For the text-containing cell, return its midpoint in [x, y] coordinate format. 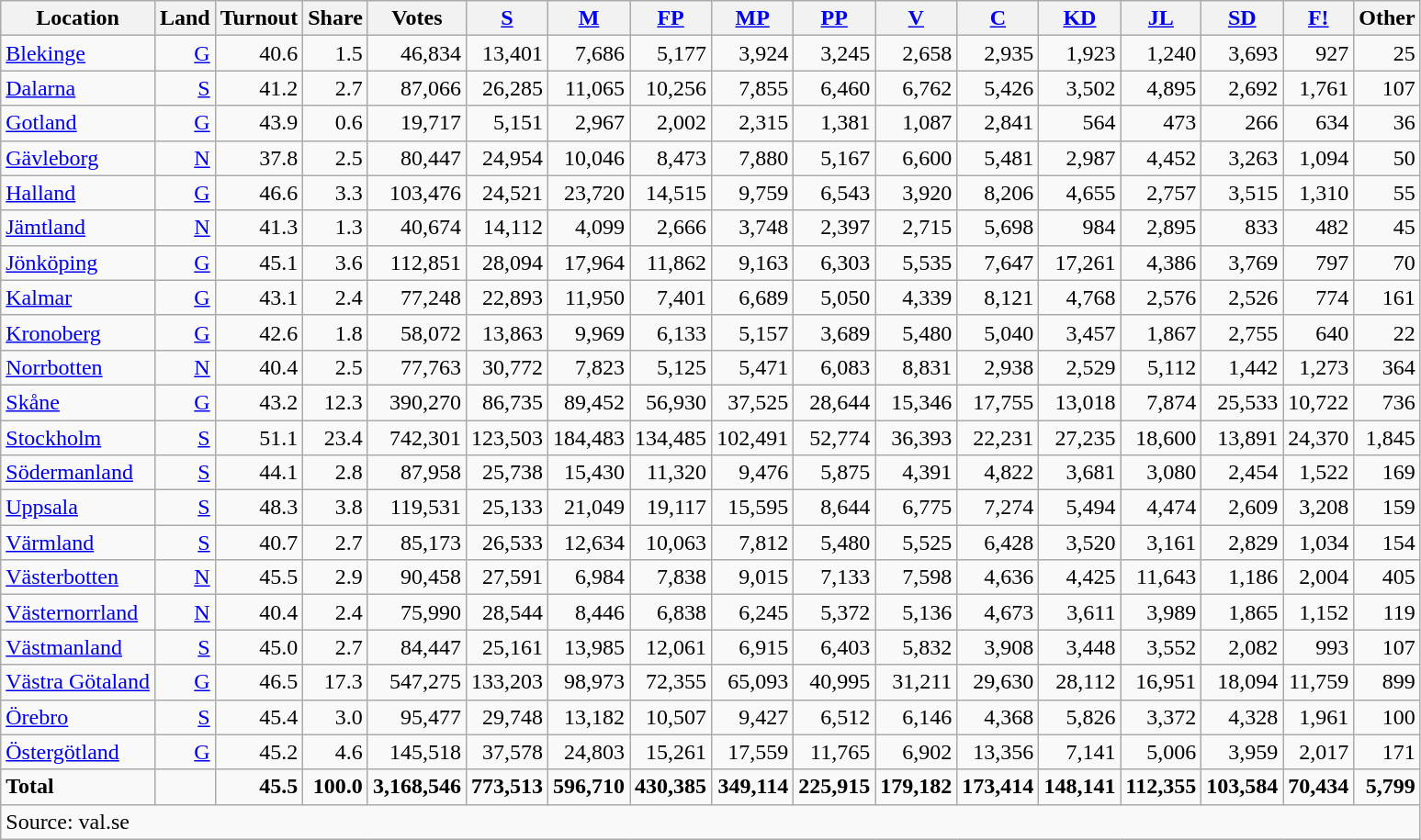
89,452 [590, 402]
43.9 [259, 123]
2.9 [336, 577]
11,643 [1161, 577]
3,681 [1080, 473]
37,525 [753, 402]
7,401 [671, 297]
3,748 [753, 228]
Kronoberg [78, 332]
50 [1387, 158]
Halland [78, 193]
2,715 [917, 228]
Gävleborg [78, 158]
48.3 [259, 508]
Jämtland [78, 228]
1,961 [1319, 717]
Västerbotten [78, 577]
40,995 [834, 682]
984 [1080, 228]
87,958 [417, 473]
KD [1080, 18]
37,578 [507, 752]
87,066 [417, 88]
42.6 [259, 332]
30,772 [507, 367]
5,875 [834, 473]
993 [1319, 647]
13,863 [507, 332]
Norrbotten [78, 367]
774 [1319, 297]
100.0 [336, 787]
77,248 [417, 297]
Location [78, 18]
2,666 [671, 228]
8,121 [998, 297]
6,460 [834, 88]
3,552 [1161, 647]
148,141 [1080, 787]
45 [1387, 228]
14,112 [507, 228]
3,080 [1161, 473]
11,759 [1319, 682]
833 [1242, 228]
473 [1161, 123]
2,004 [1319, 577]
773,513 [507, 787]
17,261 [1080, 263]
5,157 [753, 332]
27,591 [507, 577]
31,211 [917, 682]
5,125 [671, 367]
3,457 [1080, 332]
11,320 [671, 473]
2,526 [1242, 297]
2,692 [1242, 88]
26,533 [507, 543]
Västra Götaland [78, 682]
10,256 [671, 88]
4,386 [1161, 263]
16,951 [1161, 682]
58,072 [417, 332]
15,346 [917, 402]
3,989 [1161, 612]
482 [1319, 228]
6,133 [671, 332]
12.3 [336, 402]
Örebro [78, 717]
46,834 [417, 53]
3,611 [1080, 612]
8,446 [590, 612]
40.6 [259, 53]
45.0 [259, 647]
2,658 [917, 53]
24,954 [507, 158]
37.8 [259, 158]
2,895 [1161, 228]
4,328 [1242, 717]
56,930 [671, 402]
742,301 [417, 438]
154 [1387, 543]
2,397 [834, 228]
3,769 [1242, 263]
5,494 [1080, 508]
133,203 [507, 682]
3,908 [998, 647]
9,427 [753, 717]
112,355 [1161, 787]
5,177 [671, 53]
Östergötland [78, 752]
5,471 [753, 367]
3,920 [917, 193]
Skåne [78, 402]
11,862 [671, 263]
169 [1387, 473]
112,851 [417, 263]
6,689 [753, 297]
4,895 [1161, 88]
7,133 [834, 577]
7,686 [590, 53]
7,141 [1080, 752]
28,112 [1080, 682]
5,040 [998, 332]
390,270 [417, 402]
119 [1387, 612]
3,263 [1242, 158]
2,841 [998, 123]
15,261 [671, 752]
3,924 [753, 53]
1,845 [1387, 438]
1,094 [1319, 158]
19,717 [417, 123]
Land [185, 18]
4,655 [1080, 193]
225,915 [834, 787]
5,832 [917, 647]
2,757 [1161, 193]
80,447 [417, 158]
PP [834, 18]
1,381 [834, 123]
4,368 [998, 717]
1,923 [1080, 53]
1.5 [336, 53]
43.1 [259, 297]
5,481 [998, 158]
3,689 [834, 332]
2,017 [1319, 752]
5,525 [917, 543]
1,273 [1319, 367]
5,006 [1161, 752]
430,385 [671, 787]
52,774 [834, 438]
1.8 [336, 332]
84,447 [417, 647]
3,245 [834, 53]
1,867 [1161, 332]
Västernorrland [78, 612]
Blekinge [78, 53]
72,355 [671, 682]
2,002 [671, 123]
19,117 [671, 508]
7,880 [753, 158]
3.6 [336, 263]
40.7 [259, 543]
3,372 [1161, 717]
2,935 [998, 53]
1,087 [917, 123]
2.8 [336, 473]
41.2 [259, 88]
4,673 [998, 612]
0.6 [336, 123]
18,094 [1242, 682]
12,061 [671, 647]
46.6 [259, 193]
5,826 [1080, 717]
5,112 [1161, 367]
9,969 [590, 332]
11,950 [590, 297]
Jönköping [78, 263]
17,559 [753, 752]
145,518 [417, 752]
27,235 [1080, 438]
6,762 [917, 88]
6,403 [834, 647]
7,647 [998, 263]
3,693 [1242, 53]
25 [1387, 53]
7,812 [753, 543]
797 [1319, 263]
184,483 [590, 438]
95,477 [417, 717]
28,644 [834, 402]
45.2 [259, 752]
1.3 [336, 228]
JL [1161, 18]
1,522 [1319, 473]
9,163 [753, 263]
29,630 [998, 682]
6,303 [834, 263]
2,315 [753, 123]
98,973 [590, 682]
1,240 [1161, 53]
6,984 [590, 577]
10,722 [1319, 402]
21,049 [590, 508]
65,093 [753, 682]
1,152 [1319, 612]
3,502 [1080, 88]
102,491 [753, 438]
13,018 [1080, 402]
7,855 [753, 88]
6,600 [917, 158]
4,391 [917, 473]
4,339 [917, 297]
6,902 [917, 752]
2,938 [998, 367]
8,206 [998, 193]
44.1 [259, 473]
9,759 [753, 193]
547,275 [417, 682]
Dalarna [78, 88]
17,755 [998, 402]
159 [1387, 508]
15,430 [590, 473]
70,434 [1319, 787]
Turnout [259, 18]
596,710 [590, 787]
2,987 [1080, 158]
13,891 [1242, 438]
Värmland [78, 543]
6,146 [917, 717]
123,503 [507, 438]
4,636 [998, 577]
899 [1387, 682]
13,985 [590, 647]
7,838 [671, 577]
25,133 [507, 508]
927 [1319, 53]
3,520 [1080, 543]
179,182 [917, 787]
640 [1319, 332]
3.0 [336, 717]
1,034 [1319, 543]
4,099 [590, 228]
5,050 [834, 297]
22,231 [998, 438]
Södermanland [78, 473]
18,600 [1161, 438]
Uppsala [78, 508]
2,529 [1080, 367]
Kalmar [78, 297]
77,763 [417, 367]
36 [1387, 123]
14,515 [671, 193]
5,698 [998, 228]
736 [1387, 402]
405 [1387, 577]
22,893 [507, 297]
1,865 [1242, 612]
8,644 [834, 508]
634 [1319, 123]
161 [1387, 297]
5,535 [917, 263]
45.1 [259, 263]
7,823 [590, 367]
266 [1242, 123]
10,046 [590, 158]
1,761 [1319, 88]
Other [1387, 18]
17.3 [336, 682]
5,167 [834, 158]
1,310 [1319, 193]
Source: val.se [711, 822]
22 [1387, 332]
4,474 [1161, 508]
70 [1387, 263]
103,476 [417, 193]
43.2 [259, 402]
2,755 [1242, 332]
55 [1387, 193]
564 [1080, 123]
SD [1242, 18]
3,959 [1242, 752]
134,485 [671, 438]
119,531 [417, 508]
9,015 [753, 577]
25,161 [507, 647]
11,765 [834, 752]
6,775 [917, 508]
15,595 [753, 508]
FP [671, 18]
45.4 [259, 717]
364 [1387, 367]
29,748 [507, 717]
4,768 [1080, 297]
4,452 [1161, 158]
3,161 [1161, 543]
8,473 [671, 158]
6,512 [834, 717]
13,401 [507, 53]
1,442 [1242, 367]
11,065 [590, 88]
5,151 [507, 123]
75,990 [417, 612]
10,507 [671, 717]
24,803 [590, 752]
28,544 [507, 612]
4.6 [336, 752]
13,356 [998, 752]
1,186 [1242, 577]
7,274 [998, 508]
7,598 [917, 577]
6,083 [834, 367]
M [590, 18]
2,609 [1242, 508]
10,063 [671, 543]
6,428 [998, 543]
103,584 [1242, 787]
100 [1387, 717]
3.3 [336, 193]
7,874 [1161, 402]
5,372 [834, 612]
6,245 [753, 612]
90,458 [417, 577]
28,094 [507, 263]
173,414 [998, 787]
40,674 [417, 228]
26,285 [507, 88]
C [998, 18]
3,208 [1319, 508]
Share [336, 18]
4,822 [998, 473]
6,543 [834, 193]
Gotland [78, 123]
23.4 [336, 438]
25,738 [507, 473]
3,448 [1080, 647]
46.5 [259, 682]
F! [1319, 18]
6,838 [671, 612]
2,576 [1161, 297]
Västmanland [78, 647]
24,521 [507, 193]
51.1 [259, 438]
23,720 [590, 193]
13,182 [590, 717]
2,967 [590, 123]
5,136 [917, 612]
2,454 [1242, 473]
3,515 [1242, 193]
V [917, 18]
6,915 [753, 647]
2,082 [1242, 647]
3.8 [336, 508]
349,114 [753, 787]
17,964 [590, 263]
24,370 [1319, 438]
Votes [417, 18]
41.3 [259, 228]
36,393 [917, 438]
9,476 [753, 473]
5,799 [1387, 787]
171 [1387, 752]
2,829 [1242, 543]
MP [753, 18]
85,173 [417, 543]
5,426 [998, 88]
Total [78, 787]
25,533 [1242, 402]
3,168,546 [417, 787]
12,634 [590, 543]
86,735 [507, 402]
Stockholm [78, 438]
8,831 [917, 367]
4,425 [1080, 577]
